Capture the cell that displays the provided text and extract its [x, y] central coordinate. 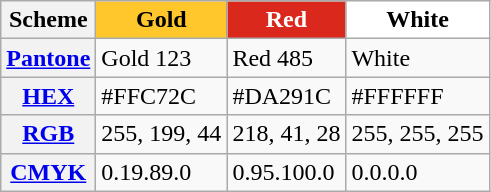
Red 485 [286, 58]
Scheme [48, 20]
255, 255, 255 [418, 134]
0.0.0.0 [418, 172]
0.95.100.0 [286, 172]
#FFC72C [162, 96]
#DA291C [286, 96]
CMYK [48, 172]
255, 199, 44 [162, 134]
218, 41, 28 [286, 134]
RGB [48, 134]
Pantone [48, 58]
#FFFFFF [418, 96]
Red [286, 20]
HEX [48, 96]
0.19.89.0 [162, 172]
Gold [162, 20]
Gold 123 [162, 58]
